Capture the cell that displays the provided text and extract its [x, y] central coordinate. 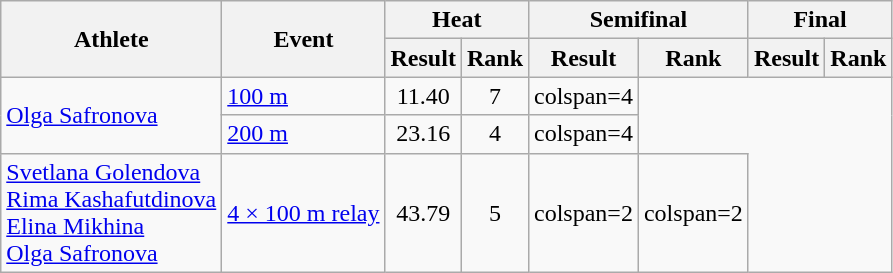
Svetlana GolendovaRima KashafutdinovaElina MikhinaOlga Safronova [112, 212]
11.40 [423, 96]
4 × 100 m relay [304, 212]
Event [304, 39]
Final [820, 20]
23.16 [423, 134]
Athlete [112, 39]
100 m [304, 96]
Heat [457, 20]
Semifinal [639, 20]
200 m [304, 134]
7 [494, 96]
43.79 [423, 212]
Olga Safronova [112, 115]
5 [494, 212]
4 [494, 134]
